Return the (X, Y) coordinate for the center point of the cell that contains the specified text.  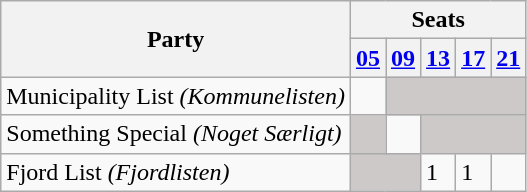
09 (404, 58)
17 (474, 58)
21 (508, 58)
05 (368, 58)
Something Special (Noget Særligt) (176, 134)
Seats (438, 20)
13 (438, 58)
Municipality List (Kommunelisten) (176, 96)
Party (176, 39)
Fjord List (Fjordlisten) (176, 172)
